From the cell containing the given text, extract its center point as [X, Y] coordinate. 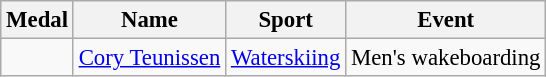
Name [149, 20]
Sport [286, 20]
Medal [38, 20]
Men's wakeboarding [446, 58]
Cory Teunissen [149, 58]
Event [446, 20]
Waterskiing [286, 58]
